Find where the given text appears and provide that cell's center as [X, Y] coordinate. 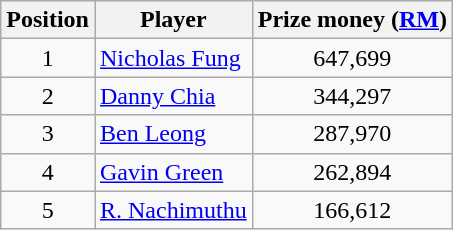
344,297 [352, 96]
166,612 [352, 210]
3 [48, 134]
R. Nachimuthu [173, 210]
Gavin Green [173, 172]
4 [48, 172]
Nicholas Fung [173, 58]
1 [48, 58]
5 [48, 210]
Danny Chia [173, 96]
2 [48, 96]
Player [173, 20]
287,970 [352, 134]
Ben Leong [173, 134]
Position [48, 20]
Prize money (RM) [352, 20]
262,894 [352, 172]
647,699 [352, 58]
